For the text-containing cell, return its midpoint in [x, y] coordinate format. 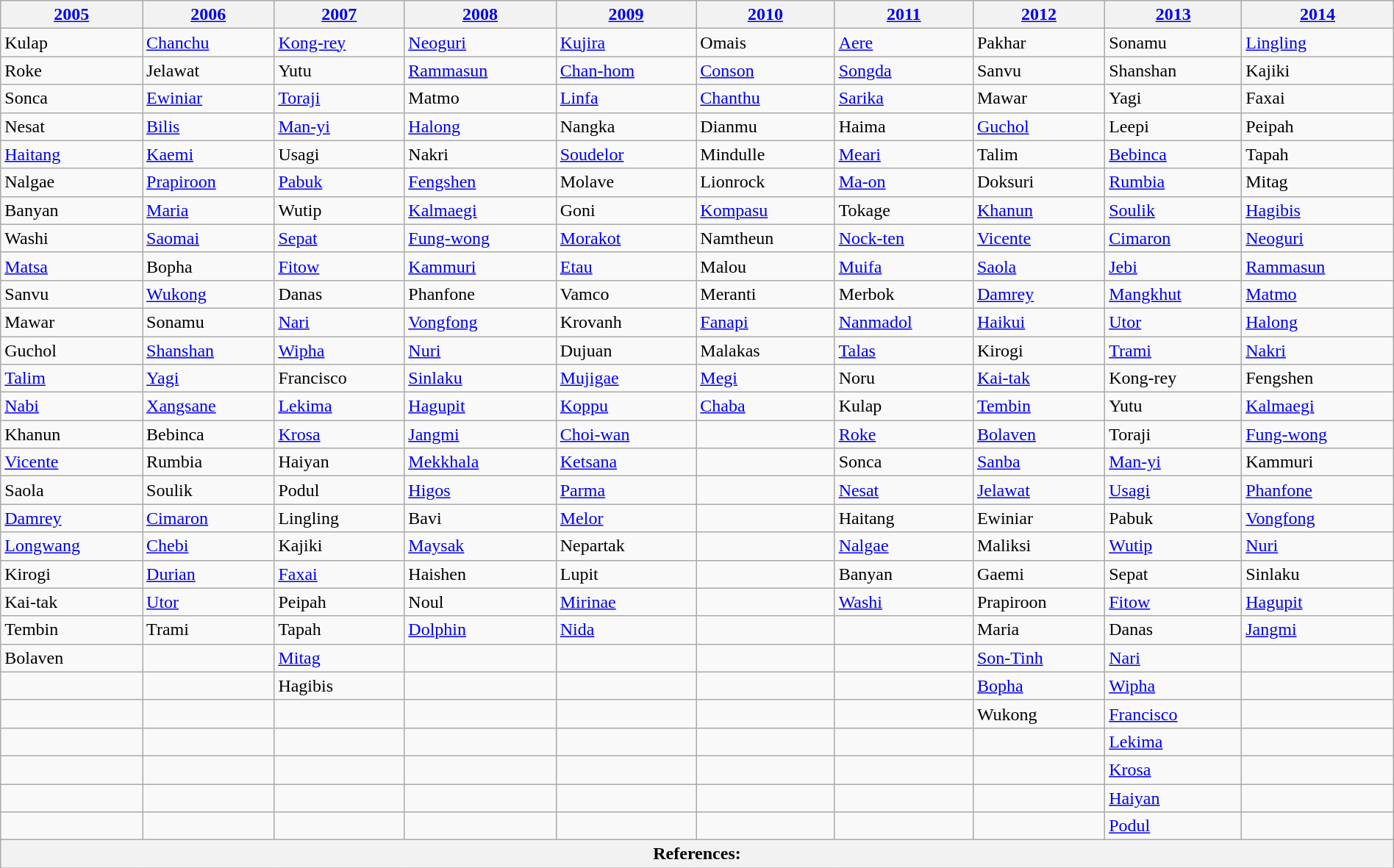
Leepi [1173, 126]
Goni [626, 210]
2010 [765, 15]
Nangka [626, 126]
Lionrock [765, 182]
Songda [904, 71]
Etau [626, 266]
Haikui [1038, 322]
2011 [904, 15]
Namtheun [765, 238]
Matsa [72, 266]
Linfa [626, 98]
Mujigae [626, 379]
Chebi [209, 546]
Omais [765, 43]
Malou [765, 266]
Molave [626, 182]
Melor [626, 518]
Dianmu [765, 126]
Talas [904, 351]
Kompasu [765, 210]
Mirinae [626, 602]
Doksuri [1038, 182]
Haima [904, 126]
Longwang [72, 546]
Fanapi [765, 322]
Krovanh [626, 322]
Meranti [765, 294]
Chanchu [209, 43]
Mangkhut [1173, 294]
Conson [765, 71]
2013 [1173, 15]
Chan-hom [626, 71]
Maysak [480, 546]
Bilis [209, 126]
2014 [1318, 15]
2006 [209, 15]
Noul [480, 602]
Chaba [765, 406]
Dujuan [626, 351]
Nepartak [626, 546]
Merbok [904, 294]
2007 [340, 15]
Nock-ten [904, 238]
Vamco [626, 294]
2012 [1038, 15]
References: [697, 854]
Gaemi [1038, 574]
2008 [480, 15]
Dolphin [480, 630]
Xangsane [209, 406]
Durian [209, 574]
Noru [904, 379]
Ketsana [626, 462]
Koppu [626, 406]
Meari [904, 154]
Nabi [72, 406]
Malakas [765, 351]
Ma-on [904, 182]
Maliksi [1038, 546]
Bavi [480, 518]
Aere [904, 43]
Choi-wan [626, 434]
Sanba [1038, 462]
Jebi [1173, 266]
Mindulle [765, 154]
Kaemi [209, 154]
Morakot [626, 238]
Mekkhala [480, 462]
Chanthu [765, 98]
Saomai [209, 238]
Parma [626, 490]
Muifa [904, 266]
Haishen [480, 574]
Sarika [904, 98]
Megi [765, 379]
Kujira [626, 43]
Tokage [904, 210]
Soudelor [626, 154]
Pakhar [1038, 43]
Nanmadol [904, 322]
Nida [626, 630]
Lupit [626, 574]
2009 [626, 15]
Son-Tinh [1038, 658]
Higos [480, 490]
2005 [72, 15]
